Capture the cell that displays the provided text and extract its (x, y) central coordinate. 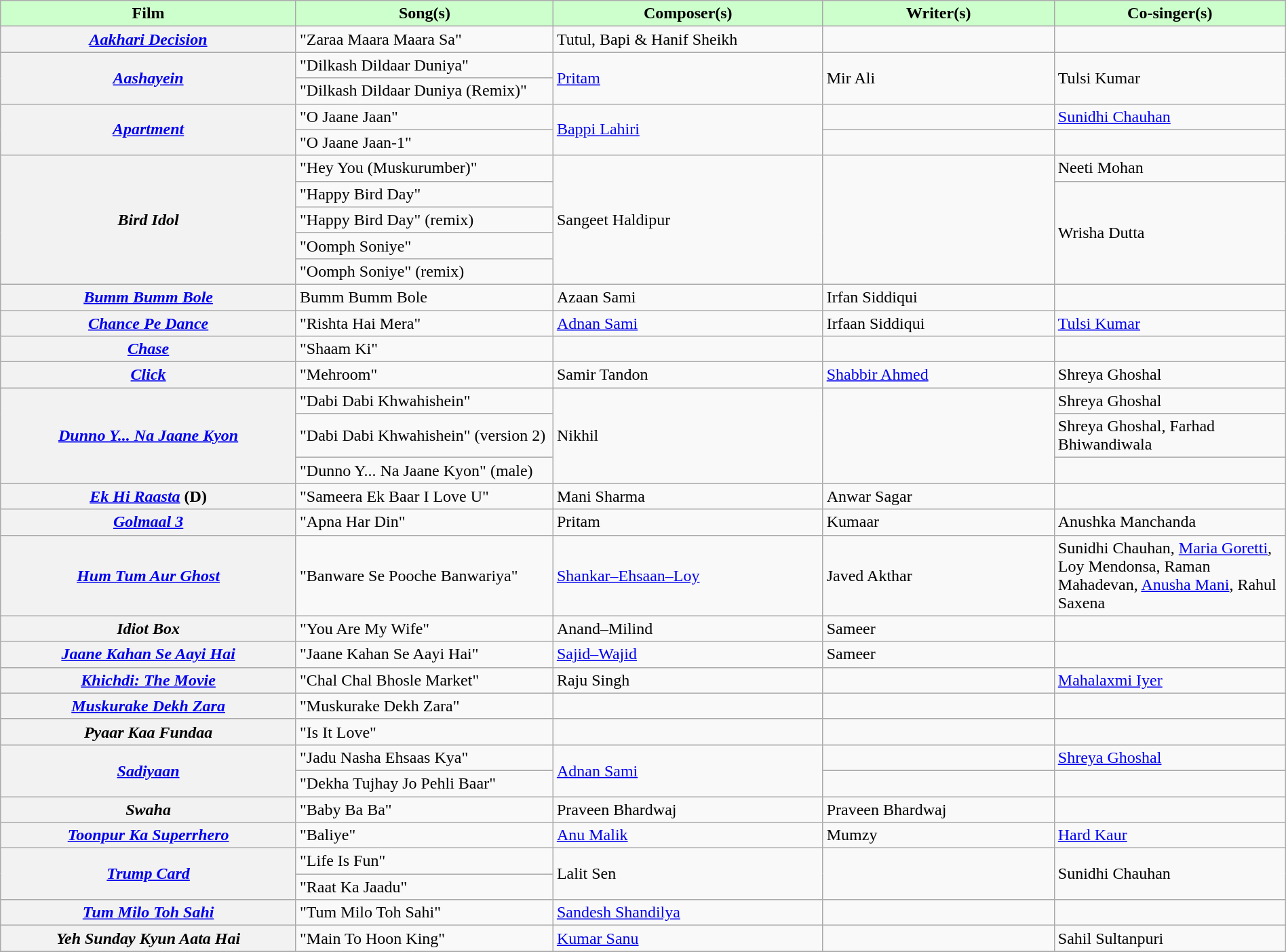
"Banware Se Pooche Banwariya" (425, 575)
"Hey You (Muskurumber)" (425, 168)
Javed Akthar (939, 575)
Sadiyaan (149, 770)
Mir Ali (939, 78)
Co-singer(s) (1169, 14)
"Sameera Ek Baar I Love U" (425, 496)
Yeh Sunday Kyun Aata Hai (149, 938)
Kumar Sanu (688, 938)
Sandesh Shandilya (688, 913)
Idiot Box (149, 629)
Dunno Y... Na Jaane Kyon (149, 435)
Pyaar Kaa Fundaa (149, 732)
Hum Tum Aur Ghost (149, 575)
"Apna Har Din" (425, 522)
Irfan Siddiqui (939, 297)
Toonpur Ka Superrhero (149, 835)
"Oomph Soniye" (remix) (425, 271)
"Raat Ka Jaadu" (425, 887)
"O Jaane Jaan" (425, 117)
"Baby Ba Ba" (425, 809)
Azaan Sami (688, 297)
Apartment (149, 130)
Tutul, Bapi & Hanif Sheikh (688, 39)
"Life Is Fun" (425, 861)
Sahil Sultanpuri (1169, 938)
Neeti Mohan (1169, 168)
Aakhari Decision (149, 39)
Film (149, 14)
"Chal Chal Bhosle Market" (425, 680)
"Dilkash Dildaar Duniya" (425, 65)
Hard Kaur (1169, 835)
Raju Singh (688, 680)
Swaha (149, 809)
"Oomph Soniye" (425, 245)
Lalit Sen (688, 874)
"O Jaane Jaan-1" (425, 142)
Sangeet Haldipur (688, 220)
Mumzy (939, 835)
Song(s) (425, 14)
"Happy Bird Day" (425, 194)
Golmaal 3 (149, 522)
Trump Card (149, 874)
Jaane Kahan Se Aayi Hai (149, 654)
Sunidhi Chauhan, Maria Goretti, Loy Mendonsa, Raman Mahadevan, Anusha Mani, Rahul Saxena (1169, 575)
"Rishta Hai Mera" (425, 323)
"Dabi Dabi Khwahishein" (425, 401)
Bird Idol (149, 220)
Shabbir Ahmed (939, 375)
Tum Milo Toh Sahi (149, 913)
Chance Pe Dance (149, 323)
Mani Sharma (688, 496)
"Shaam Ki" (425, 349)
"Tum Milo Toh Sahi" (425, 913)
Anwar Sagar (939, 496)
Kumaar (939, 522)
Click (149, 375)
"Is It Love" (425, 732)
Shankar–Ehsaan–Loy (688, 575)
Wrisha Dutta (1169, 233)
Aashayein (149, 78)
"Main To Hoon King" (425, 938)
"You Are My Wife" (425, 629)
Mahalaxmi Iyer (1169, 680)
"Jadu Nasha Ehsaas Kya" (425, 757)
Khichdi: The Movie (149, 680)
Composer(s) (688, 14)
"Jaane Kahan Se Aayi Hai" (425, 654)
Bappi Lahiri (688, 130)
Samir Tandon (688, 375)
Nikhil (688, 435)
Irfaan Siddiqui (939, 323)
"Happy Bird Day" (remix) (425, 220)
"Dilkash Dildaar Duniya (Remix)" (425, 91)
Shreya Ghoshal, Farhad Bhiwandiwala (1169, 435)
"Muskurake Dekh Zara" (425, 706)
"Dabi Dabi Khwahishein" (version 2) (425, 435)
Anu Malik (688, 835)
"Mehroom" (425, 375)
Chase (149, 349)
Muskurake Dekh Zara (149, 706)
Sajid–Wajid (688, 654)
Ek Hi Raasta (D) (149, 496)
Anand–Milind (688, 629)
Anushka Manchanda (1169, 522)
Writer(s) (939, 14)
"Zaraa Maara Maara Sa" (425, 39)
"Dekha Tujhay Jo Pehli Baar" (425, 783)
"Baliye" (425, 835)
"Dunno Y... Na Jaane Kyon" (male) (425, 471)
